Pinpoint the cell where the given text exists, returning its (X, Y) midpoint coordinate. 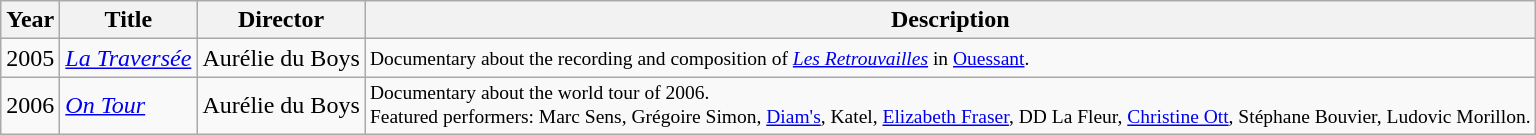
Year (30, 20)
2006 (30, 106)
On Tour (128, 106)
Director (281, 20)
Description (950, 20)
Documentary about the recording and composition of Les Retrouvailles in Ouessant. (950, 58)
Title (128, 20)
La Traversée (128, 58)
2005 (30, 58)
